Find where the given text appears and provide that cell's center as [X, Y] coordinate. 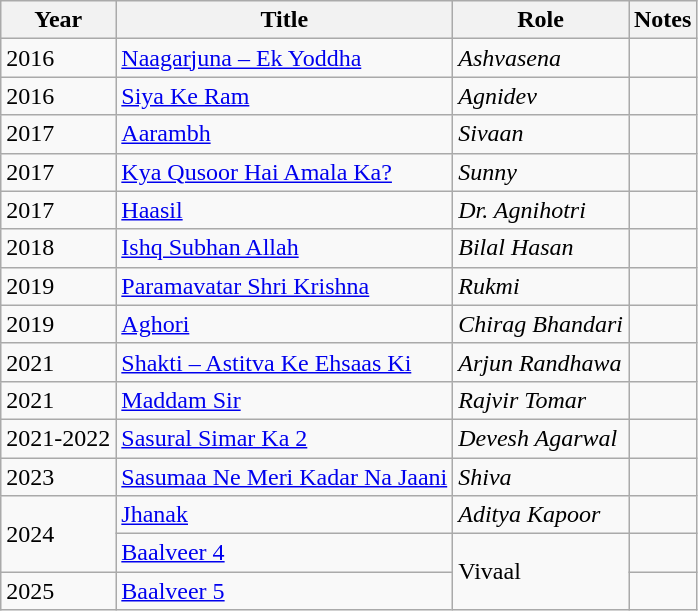
Title [284, 20]
2021-2022 [58, 438]
Maddam Sir [284, 400]
Sunny [541, 172]
2018 [58, 248]
Ishq Subhan Allah [284, 248]
Kya Qusoor Hai Amala Ka? [284, 172]
Baalveer 5 [284, 591]
Rajvir Tomar [541, 400]
Bilal Hasan [541, 248]
Jhanak [284, 515]
Aarambh [284, 134]
Devesh Agarwal [541, 438]
Notes [662, 20]
Ashvasena [541, 58]
Naagarjuna – Ek Yoddha [284, 58]
2025 [58, 591]
Aditya Kapoor [541, 515]
Siya Ke Ram [284, 96]
Sasumaa Ne Meri Kadar Na Jaani [284, 477]
Rukmi [541, 286]
Arjun Randhawa [541, 362]
Baalveer 4 [284, 553]
2024 [58, 534]
Role [541, 20]
Sasural Simar Ka 2 [284, 438]
Paramavatar Shri Krishna [284, 286]
Chirag Bhandari [541, 324]
Haasil [284, 210]
Dr. Agnihotri [541, 210]
Agnidev [541, 96]
Shiva [541, 477]
Sivaan [541, 134]
Vivaal [541, 572]
Year [58, 20]
2023 [58, 477]
Aghori [284, 324]
Shakti – Astitva Ke Ehsaas Ki [284, 362]
